Find where the given text appears and provide that cell's center as (X, Y) coordinate. 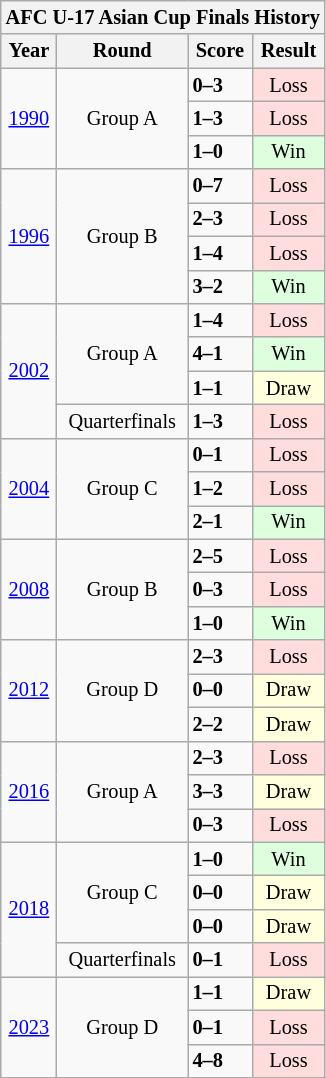
4–8 (220, 1061)
2–1 (220, 522)
Year (29, 51)
2008 (29, 590)
1996 (29, 236)
Round (122, 51)
1–2 (220, 489)
2002 (29, 370)
1990 (29, 118)
3–2 (220, 287)
2–2 (220, 724)
0–7 (220, 186)
4–1 (220, 354)
3–3 (220, 791)
AFC U-17 Asian Cup Finals History (163, 17)
2012 (29, 690)
Score (220, 51)
Result (288, 51)
2016 (29, 792)
2018 (29, 910)
2023 (29, 1026)
2004 (29, 488)
2–5 (220, 556)
